Capture the cell that displays the provided text and extract its [x, y] central coordinate. 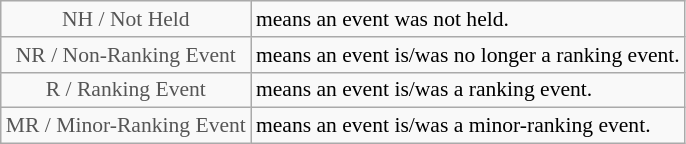
MR / Minor-Ranking Event [126, 126]
NR / Non-Ranking Event [126, 55]
means an event is/was no longer a ranking event. [468, 55]
means an event is/was a minor-ranking event. [468, 126]
R / Ranking Event [126, 90]
NH / Not Held [126, 19]
means an event is/was a ranking event. [468, 90]
means an event was not held. [468, 19]
